For the text-containing cell, return its midpoint in [x, y] coordinate format. 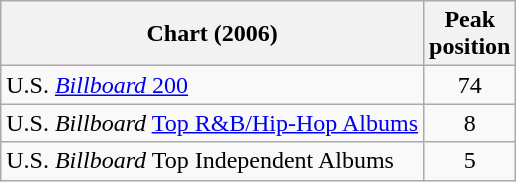
U.S. Billboard 200 [212, 85]
74 [470, 85]
Chart (2006) [212, 34]
U.S. Billboard Top R&B/Hip-Hop Albums [212, 123]
Peakposition [470, 34]
U.S. Billboard Top Independent Albums [212, 161]
5 [470, 161]
8 [470, 123]
